Capture the cell that displays the provided text and extract its [x, y] central coordinate. 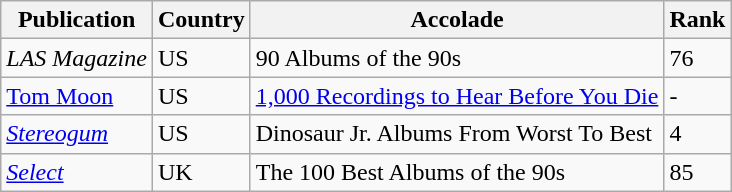
Stereogum [77, 134]
76 [698, 58]
Rank [698, 20]
4 [698, 134]
LAS Magazine [77, 58]
Dinosaur Jr. Albums From Worst To Best [457, 134]
UK [201, 172]
Select [77, 172]
Publication [77, 20]
Accolade [457, 20]
- [698, 96]
Tom Moon [77, 96]
85 [698, 172]
90 Albums of the 90s [457, 58]
1,000 Recordings to Hear Before You Die [457, 96]
Country [201, 20]
The 100 Best Albums of the 90s [457, 172]
